Find where the given text appears and provide that cell's center as (X, Y) coordinate. 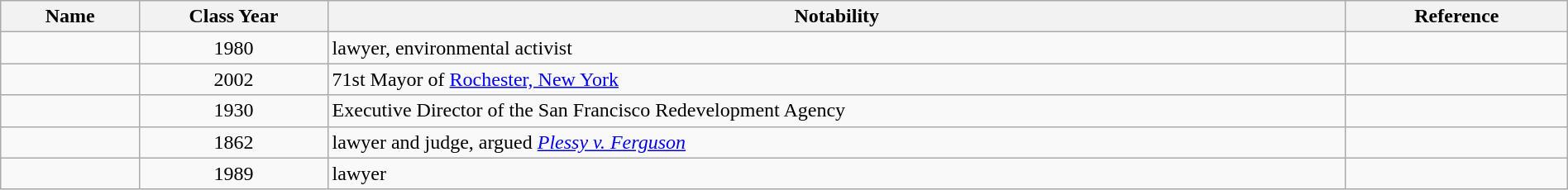
Reference (1456, 17)
Executive Director of the San Francisco Redevelopment Agency (837, 111)
71st Mayor of Rochester, New York (837, 79)
lawyer, environmental activist (837, 48)
lawyer and judge, argued Plessy v. Ferguson (837, 142)
2002 (233, 79)
1980 (233, 48)
lawyer (837, 173)
Notability (837, 17)
Class Year (233, 17)
1930 (233, 111)
Name (70, 17)
1862 (233, 142)
1989 (233, 173)
